Determine the [x, y] coordinate at the center of the cell enclosing the given text.  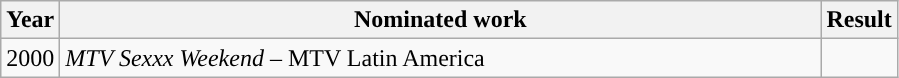
MTV Sexxx Weekend – MTV Latin America [440, 58]
Result [859, 20]
Year [30, 20]
Nominated work [440, 20]
2000 [30, 58]
